From the cell containing the given text, extract its center point as (X, Y) coordinate. 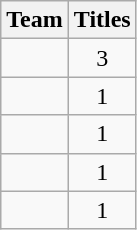
Titles (102, 20)
3 (102, 58)
Team (35, 20)
